Pinpoint the cell where the given text exists, returning its (X, Y) midpoint coordinate. 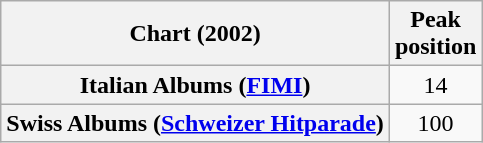
Chart (2002) (196, 34)
Peakposition (435, 34)
100 (435, 123)
Swiss Albums (Schweizer Hitparade) (196, 123)
Italian Albums (FIMI) (196, 85)
14 (435, 85)
